Provide the (X, Y) coordinate of the cell's center where the given text is located.  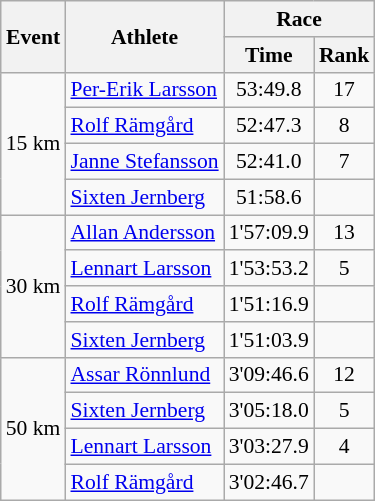
13 (344, 233)
Time (269, 55)
Race (300, 19)
4 (344, 447)
52:41.0 (269, 162)
12 (344, 375)
51:58.6 (269, 197)
3'05:18.0 (269, 411)
Athlete (144, 36)
3'09:46.6 (269, 375)
Per-Erik Larsson (144, 90)
Janne Stefansson (144, 162)
3'02:46.7 (269, 482)
50 km (34, 428)
Allan Andersson (144, 233)
1'51:03.9 (269, 340)
17 (344, 90)
Assar Rönnlund (144, 375)
7 (344, 162)
3'03:27.9 (269, 447)
52:47.3 (269, 126)
1'57:09.9 (269, 233)
Rank (344, 55)
30 km (34, 286)
15 km (34, 143)
8 (344, 126)
53:49.8 (269, 90)
1'53:53.2 (269, 269)
Event (34, 36)
1'51:16.9 (269, 304)
